Return (x, y) of the center of cell containing provided text 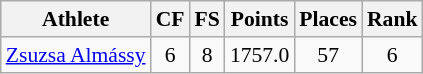
Athlete (76, 19)
8 (206, 55)
CF (170, 19)
Rank (392, 19)
Places (328, 19)
1757.0 (260, 55)
57 (328, 55)
FS (206, 19)
Zsuzsa Almássy (76, 55)
Points (260, 19)
